From the cell containing the given text, extract its center point as (X, Y) coordinate. 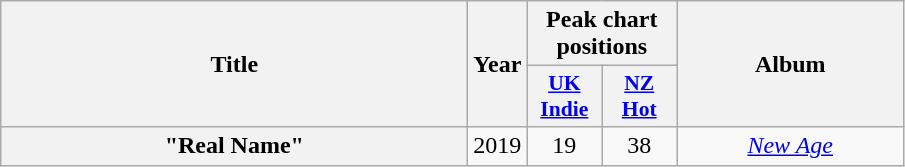
38 (640, 146)
Title (234, 64)
UKIndie (564, 96)
Year (498, 64)
"Real Name" (234, 146)
19 (564, 146)
New Age (790, 146)
Peak chart positions (602, 34)
2019 (498, 146)
NZHot (640, 96)
Album (790, 64)
